Output the [X, Y] coordinate of the center of the cell containing the given text.  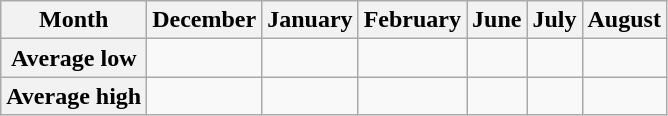
February [412, 20]
June [496, 20]
December [204, 20]
Average low [74, 58]
August [624, 20]
Average high [74, 96]
Month [74, 20]
January [310, 20]
July [554, 20]
